For the text-containing cell, return its midpoint in (x, y) coordinate format. 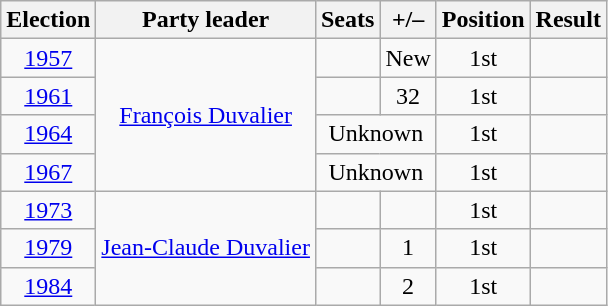
1967 (48, 172)
+/– (408, 20)
François Duvalier (206, 115)
1964 (48, 134)
Position (483, 20)
1957 (48, 58)
1979 (48, 248)
1984 (48, 286)
Jean-Claude Duvalier (206, 248)
Election (48, 20)
32 (408, 96)
2 (408, 286)
New (408, 58)
Result (568, 20)
Party leader (206, 20)
1 (408, 248)
Seats (347, 20)
1973 (48, 210)
1961 (48, 96)
